Extract the [X, Y] coordinate from the center of the cell holding the provided text.  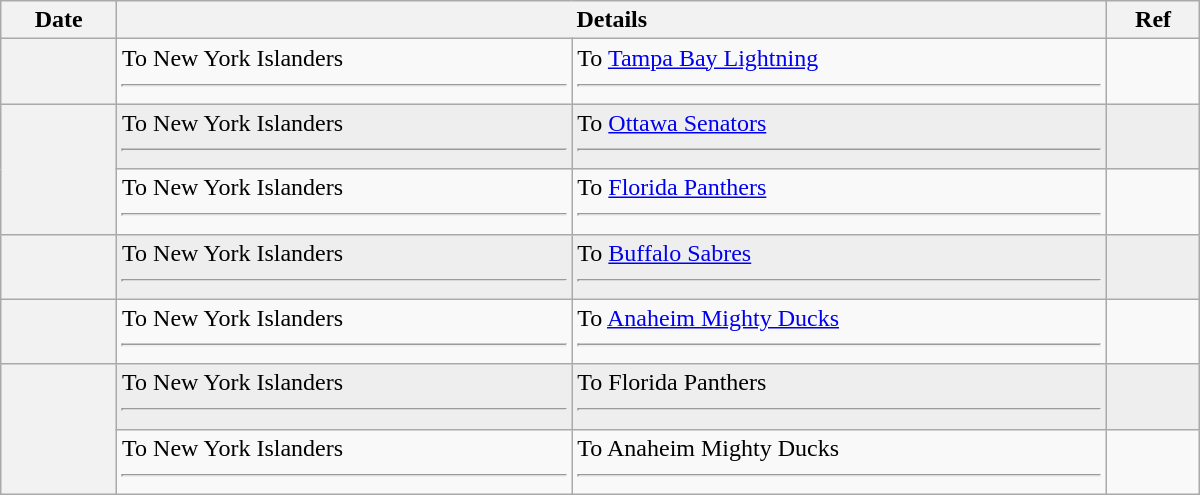
Details [612, 20]
Ref [1153, 20]
To Ottawa Senators [840, 136]
To Tampa Bay Lightning [840, 72]
To Buffalo Sabres [840, 266]
Date [59, 20]
